From the cell containing the given text, extract its center point as [X, Y] coordinate. 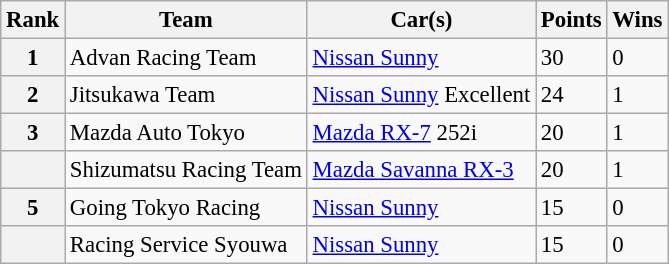
Nissan Sunny Excellent [421, 95]
Mazda Auto Tokyo [186, 133]
5 [33, 208]
Advan Racing Team [186, 58]
30 [572, 58]
24 [572, 95]
Car(s) [421, 20]
Jitsukawa Team [186, 95]
Shizumatsu Racing Team [186, 170]
Racing Service Syouwa [186, 245]
3 [33, 133]
2 [33, 95]
Mazda RX-7 252i [421, 133]
Mazda Savanna RX-3 [421, 170]
Wins [638, 20]
Rank [33, 20]
Team [186, 20]
Points [572, 20]
Going Tokyo Racing [186, 208]
